For the text-containing cell, return its midpoint in [X, Y] coordinate format. 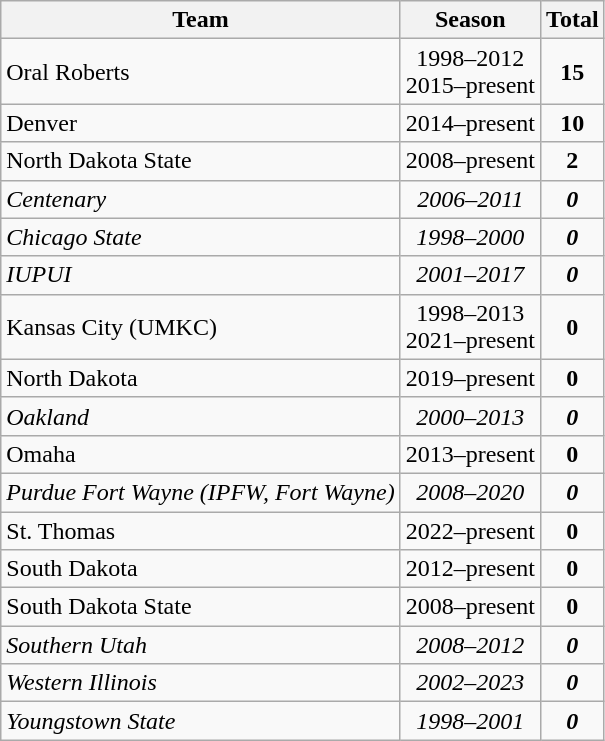
2001–2017 [470, 275]
St. Thomas [200, 531]
IUPUI [200, 275]
2000–2013 [470, 416]
15 [573, 72]
2012–present [470, 569]
Total [573, 20]
1998–2001 [470, 721]
Kansas City (UMKC) [200, 326]
Centenary [200, 199]
1998–20122015–present [470, 72]
10 [573, 123]
2006–2011 [470, 199]
Denver [200, 123]
Western Illinois [200, 683]
Chicago State [200, 237]
South Dakota [200, 569]
2008–2012 [470, 645]
Southern Utah [200, 645]
North Dakota State [200, 161]
North Dakota [200, 378]
Oral Roberts [200, 72]
Oakland [200, 416]
Season [470, 20]
Omaha [200, 454]
2008–2020 [470, 492]
1998–2000 [470, 237]
2013–present [470, 454]
South Dakota State [200, 607]
2022–present [470, 531]
1998–20132021–present [470, 326]
2014–present [470, 123]
2 [573, 161]
Purdue Fort Wayne (IPFW, Fort Wayne) [200, 492]
2019–present [470, 378]
Team [200, 20]
2002–2023 [470, 683]
Youngstown State [200, 721]
